Identify which cell holds the provided text, then report its [x, y] central coordinate. 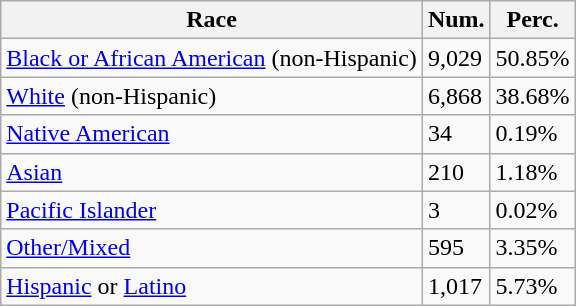
210 [456, 172]
Perc. [532, 20]
Native American [212, 134]
Black or African American (non-Hispanic) [212, 58]
Asian [212, 172]
38.68% [532, 96]
3 [456, 210]
Other/Mixed [212, 248]
Race [212, 20]
5.73% [532, 286]
9,029 [456, 58]
White (non-Hispanic) [212, 96]
34 [456, 134]
3.35% [532, 248]
1.18% [532, 172]
50.85% [532, 58]
Num. [456, 20]
595 [456, 248]
Hispanic or Latino [212, 286]
6,868 [456, 96]
0.19% [532, 134]
1,017 [456, 286]
0.02% [532, 210]
Pacific Islander [212, 210]
